From the cell containing the given text, extract its center point as (X, Y) coordinate. 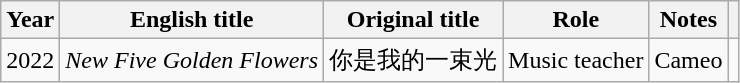
Year (30, 20)
Notes (688, 20)
Original title (414, 20)
你是我的一束光 (414, 60)
Music teacher (576, 60)
Role (576, 20)
2022 (30, 60)
Cameo (688, 60)
English title (192, 20)
New Five Golden Flowers (192, 60)
